Extract the (X, Y) coordinate from the center of the cell holding the provided text.  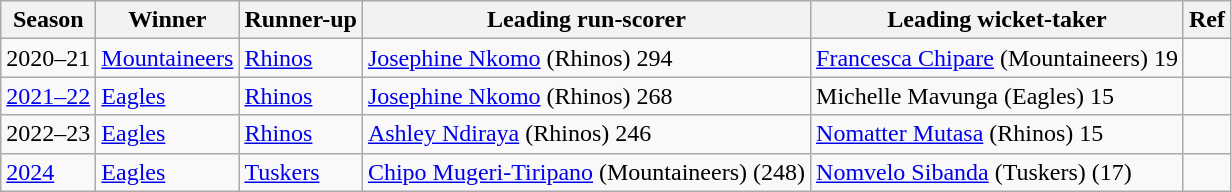
Josephine Nkomo (Rhinos) 294 (586, 58)
Mountaineers (168, 58)
Winner (168, 20)
Chipo Mugeri-Tiripano (Mountaineers) (248) (586, 172)
Tuskers (301, 172)
Michelle Mavunga (Eagles) 15 (998, 96)
2022–23 (48, 134)
2021–22 (48, 96)
Ref (1206, 20)
Season (48, 20)
Runner-up (301, 20)
Nomatter Mutasa (Rhinos) 15 (998, 134)
Ashley Ndiraya (Rhinos) 246 (586, 134)
Josephine Nkomo (Rhinos) 268 (586, 96)
Francesca Chipare (Mountaineers) 19 (998, 58)
Leading run-scorer (586, 20)
Nomvelo Sibanda (Tuskers) (17) (998, 172)
2020–21 (48, 58)
Leading wicket-taker (998, 20)
2024 (48, 172)
